Pinpoint the cell where the given text exists, returning its [X, Y] midpoint coordinate. 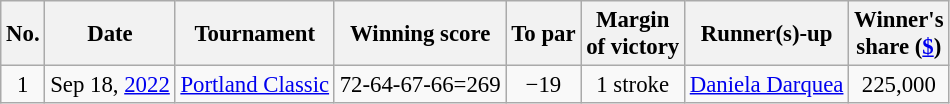
Runner(s)-up [766, 34]
Date [110, 34]
1 stroke [633, 85]
Daniela Darquea [766, 85]
Marginof victory [633, 34]
72-64-67-66=269 [420, 85]
No. [23, 34]
To par [544, 34]
Winning score [420, 34]
1 [23, 85]
Winner'sshare ($) [899, 34]
−19 [544, 85]
Sep 18, 2022 [110, 85]
Tournament [254, 34]
225,000 [899, 85]
Portland Classic [254, 85]
